Capture the cell that displays the provided text and extract its (x, y) central coordinate. 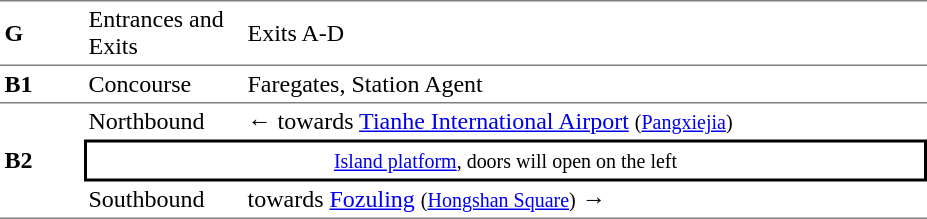
Concourse (164, 85)
B1 (42, 85)
Northbound (164, 122)
Faregates, Station Agent (585, 85)
Exits A-D (585, 33)
Island platform, doors will open on the left (506, 161)
Entrances and Exits (164, 33)
G (42, 33)
← towards Tianhe International Airport (Pangxiejia) (585, 122)
